Search for the cell housing the specified text and yield its (X, Y) center coordinate. 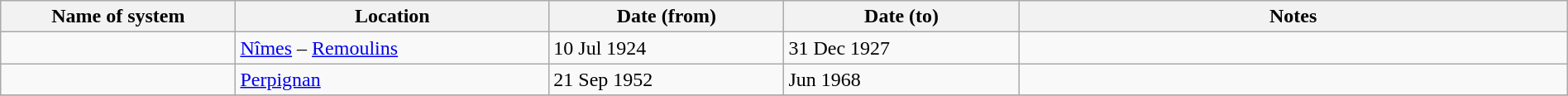
Jun 1968 (901, 79)
Date (from) (667, 17)
Location (392, 17)
Name of system (118, 17)
Date (to) (901, 17)
Perpignan (392, 79)
21 Sep 1952 (667, 79)
Nîmes – Remoulins (392, 48)
31 Dec 1927 (901, 48)
Notes (1293, 17)
10 Jul 1924 (667, 48)
